Locate the cell with the specified text and output its [X, Y] center coordinate. 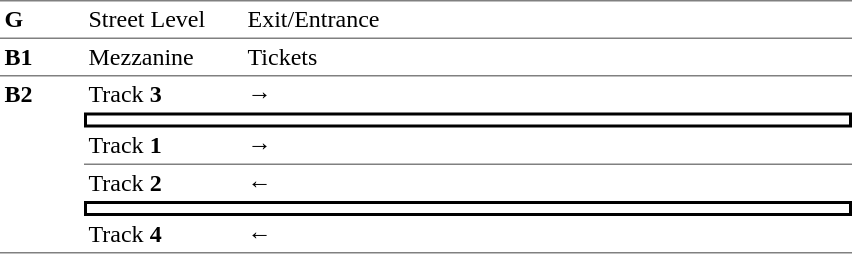
Mezzanine [164, 57]
Track 4 [164, 235]
Exit/Entrance [548, 19]
Track 2 [164, 183]
G [42, 19]
Track 3 [164, 94]
Track 1 [164, 146]
Street Level [164, 19]
B2 [42, 164]
Tickets [548, 57]
B1 [42, 57]
